Detect which cell encompasses the target text, then output its [X, Y] center coordinate. 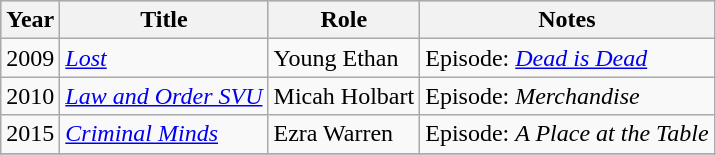
Law and Order SVU [164, 96]
Ezra Warren [344, 134]
Role [344, 20]
2009 [30, 58]
Micah Holbart [344, 96]
2015 [30, 134]
Title [164, 20]
Episode: Dead is Dead [567, 58]
Episode: A Place at the Table [567, 134]
Year [30, 20]
Lost [164, 58]
Young Ethan [344, 58]
Criminal Minds [164, 134]
Episode: Merchandise [567, 96]
Notes [567, 20]
2010 [30, 96]
